Return the (X, Y) coordinate for the center point of the cell that contains the specified text.  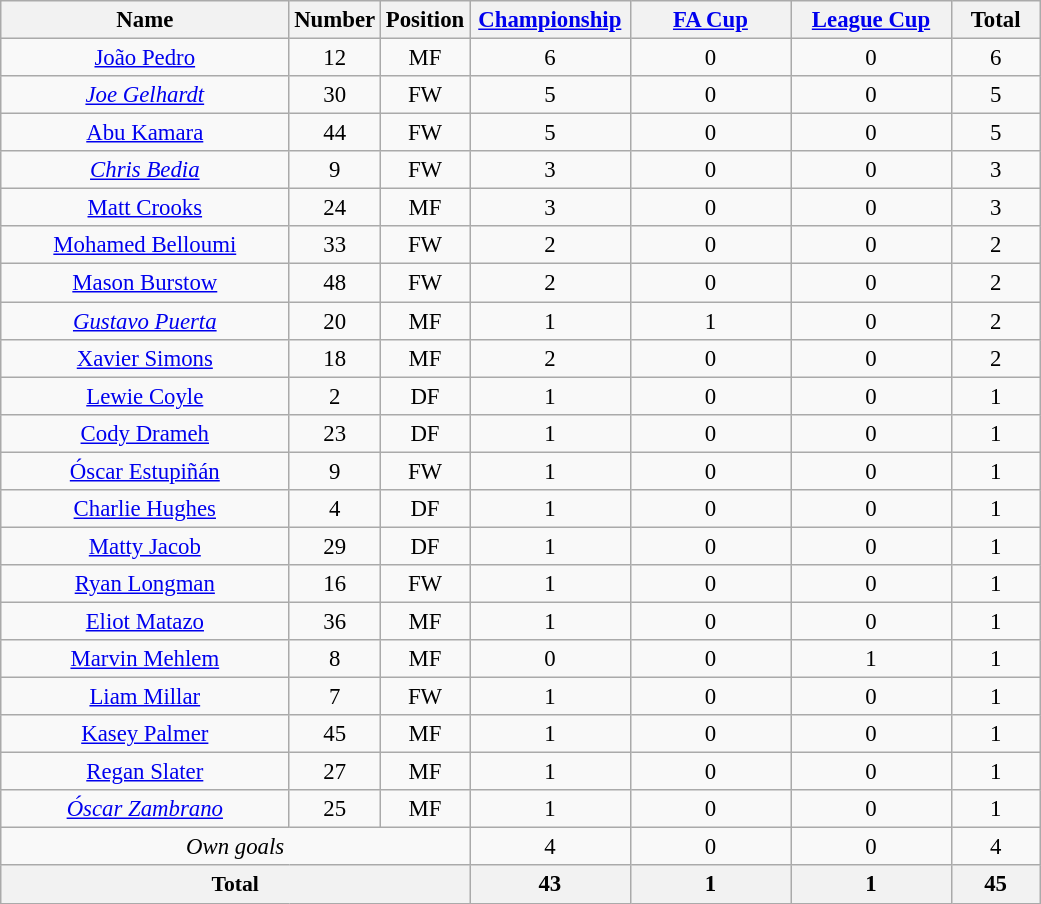
29 (335, 546)
Kasey Palmer (145, 734)
Matty Jacob (145, 546)
FA Cup (710, 20)
44 (335, 133)
16 (335, 584)
Ryan Longman (145, 584)
18 (335, 358)
36 (335, 621)
7 (335, 697)
League Cup (872, 20)
8 (335, 659)
João Pedro (145, 58)
Regan Slater (145, 772)
Lewie Coyle (145, 396)
Championship (550, 20)
Charlie Hughes (145, 509)
Cody Drameh (145, 433)
43 (550, 885)
Position (424, 20)
Mason Burstow (145, 283)
30 (335, 95)
Chris Bedia (145, 170)
25 (335, 809)
20 (335, 321)
48 (335, 283)
24 (335, 208)
Name (145, 20)
12 (335, 58)
Óscar Estupiñán (145, 471)
23 (335, 433)
Own goals (236, 847)
Liam Millar (145, 697)
Matt Crooks (145, 208)
Joe Gelhardt (145, 95)
Mohamed Belloumi (145, 245)
Eliot Matazo (145, 621)
Marvin Mehlem (145, 659)
Óscar Zambrano (145, 809)
Xavier Simons (145, 358)
Abu Kamara (145, 133)
Number (335, 20)
33 (335, 245)
Gustavo Puerta (145, 321)
27 (335, 772)
